Identify which cell holds the provided text, then report its [x, y] central coordinate. 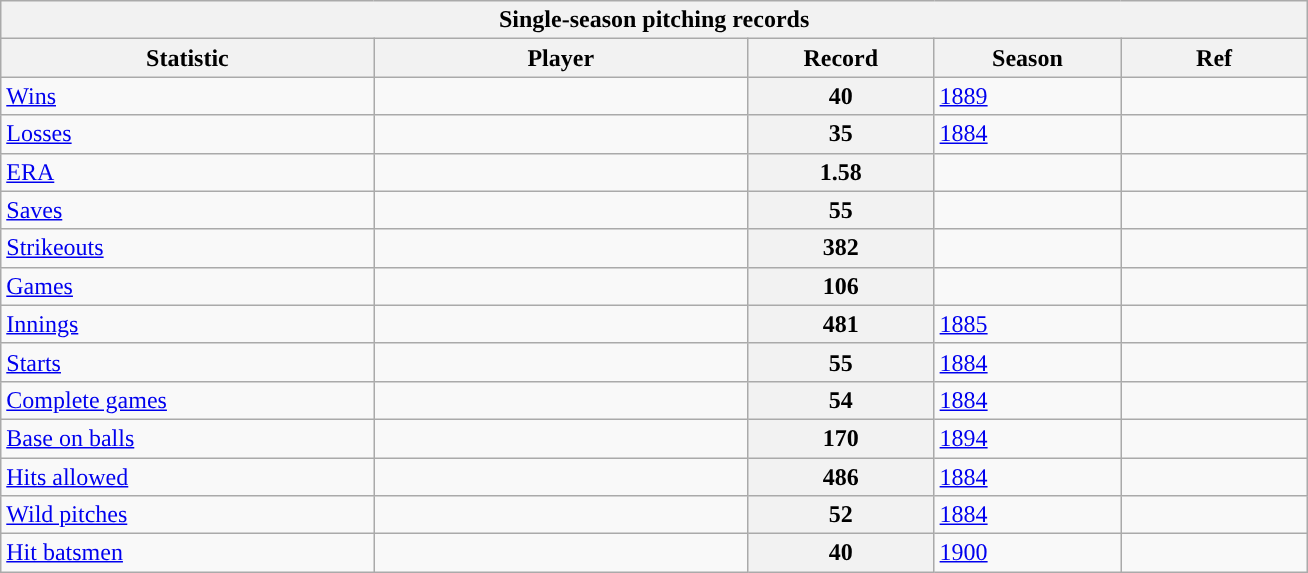
Saves [188, 210]
Strikeouts [188, 248]
Player [560, 58]
Record [840, 58]
1900 [1028, 553]
1.58 [840, 172]
ERA [188, 172]
1894 [1028, 438]
35 [840, 134]
Wins [188, 96]
Single-season pitching records [654, 20]
52 [840, 515]
481 [840, 324]
Base on balls [188, 438]
Hits allowed [188, 477]
Ref [1214, 58]
Games [188, 286]
486 [840, 477]
170 [840, 438]
Hit batsmen [188, 553]
382 [840, 248]
Complete games [188, 400]
106 [840, 286]
Statistic [188, 58]
Season [1028, 58]
Starts [188, 362]
54 [840, 400]
Losses [188, 134]
Wild pitches [188, 515]
Innings [188, 324]
1889 [1028, 96]
1885 [1028, 324]
